From the cell containing the given text, extract its center point as (x, y) coordinate. 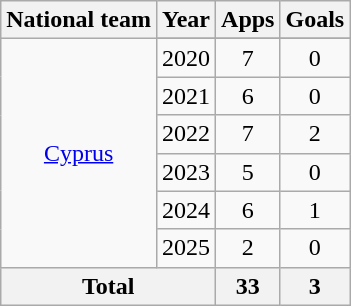
Total (108, 286)
2022 (186, 134)
33 (248, 286)
2023 (186, 172)
National team (79, 20)
1 (315, 210)
2025 (186, 248)
Apps (248, 20)
5 (248, 172)
Cyprus (79, 153)
Year (186, 20)
2024 (186, 210)
Goals (315, 20)
3 (315, 286)
2020 (186, 58)
2021 (186, 96)
